Scan for the cell matching the given text and deliver its (x, y) coordinate at center. 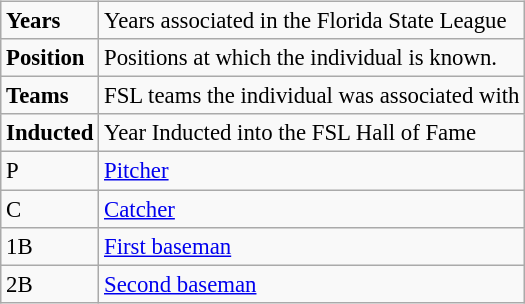
Inducted (50, 133)
Positions at which the individual is known. (312, 58)
C (50, 209)
P (50, 171)
FSL teams the individual was associated with (312, 96)
Second baseman (312, 284)
Teams (50, 96)
Years (50, 21)
Years associated in the Florida State League (312, 21)
Year Inducted into the FSL Hall of Fame (312, 133)
First baseman (312, 246)
Pitcher (312, 171)
Catcher (312, 209)
Position (50, 58)
2B (50, 284)
1B (50, 246)
